Find where the given text appears and provide that cell's center as (X, Y) coordinate. 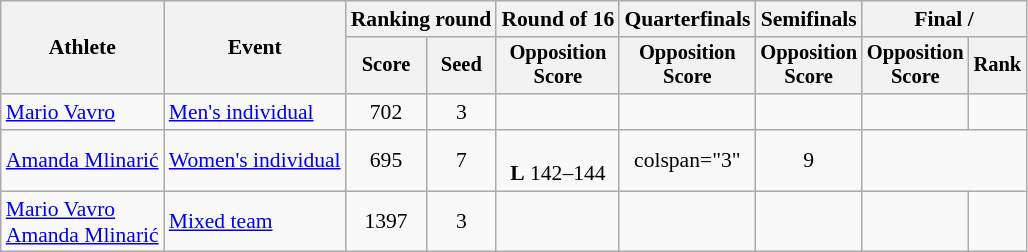
695 (386, 160)
Round of 16 (558, 19)
Men's individual (255, 112)
1397 (386, 222)
L 142–144 (558, 160)
Semifinals (808, 19)
Athlete (82, 48)
Rank (998, 66)
Ranking round (422, 19)
Final / (944, 19)
Quarterfinals (687, 19)
Mixed team (255, 222)
9 (808, 160)
Mario Vavro (82, 112)
Mario VavroAmanda Mlinarić (82, 222)
Event (255, 48)
Score (386, 66)
Women's individual (255, 160)
7 (461, 160)
Amanda Mlinarić (82, 160)
Seed (461, 66)
colspan="3" (687, 160)
702 (386, 112)
